Scan for the cell matching the given text and deliver its (X, Y) coordinate at center. 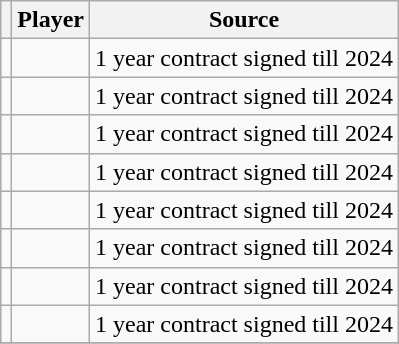
Player (51, 20)
Source (244, 20)
